Provide the [x, y] coordinate of the cell's center where the given text is located.  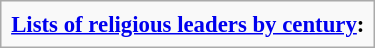
Lists of religious leaders by century: [188, 24]
